Extract the [x, y] coordinate from the center of the cell holding the provided text.  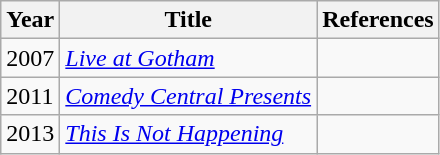
2013 [30, 134]
2007 [30, 58]
References [378, 20]
Live at Gotham [188, 58]
This Is Not Happening [188, 134]
Title [188, 20]
Year [30, 20]
2011 [30, 96]
Comedy Central Presents [188, 96]
